From the cell containing the given text, extract its center point as [x, y] coordinate. 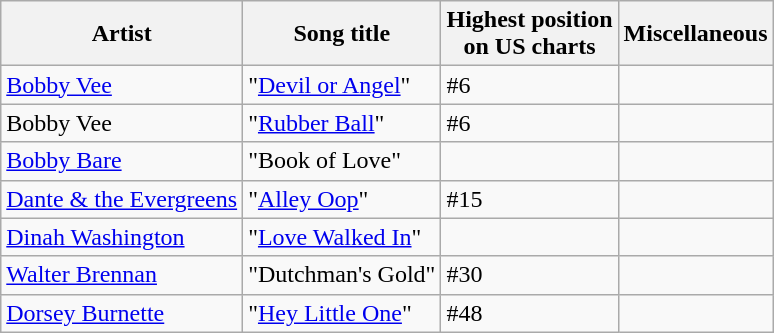
"Alley Oop" [342, 199]
Dinah Washington [122, 237]
Dorsey Burnette [122, 313]
Miscellaneous [696, 34]
"Dutchman's Gold" [342, 275]
Song title [342, 34]
"Devil or Angel" [342, 85]
Walter Brennan [122, 275]
#48 [530, 313]
Bobby Bare [122, 161]
Highest position on US charts [530, 34]
"Rubber Ball" [342, 123]
"Hey Little One" [342, 313]
#15 [530, 199]
Dante & the Evergreens [122, 199]
#30 [530, 275]
"Book of Love" [342, 161]
Artist [122, 34]
"Love Walked In" [342, 237]
